Return the (x, y) coordinate for the center point of the cell that contains the specified text.  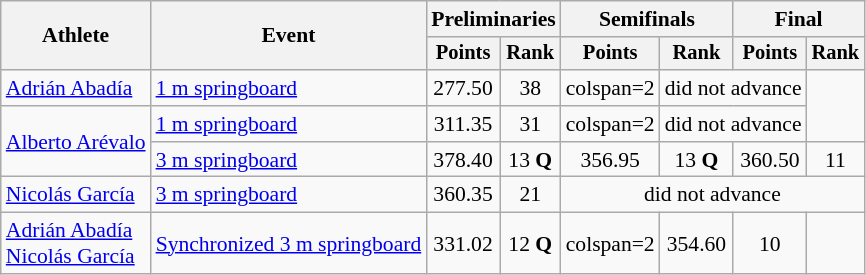
378.40 (463, 160)
Preliminaries (493, 19)
Adrián AbadíaNicolás García (76, 244)
31 (530, 124)
360.50 (770, 160)
12 Q (530, 244)
Adrián Abadía (76, 88)
10 (770, 244)
311.35 (463, 124)
Event (289, 36)
11 (836, 160)
Final (798, 19)
21 (530, 195)
38 (530, 88)
Alberto Arévalo (76, 142)
Semifinals (647, 19)
360.35 (463, 195)
331.02 (463, 244)
354.60 (696, 244)
Athlete (76, 36)
Nicolás García (76, 195)
356.95 (610, 160)
277.50 (463, 88)
Synchronized 3 m springboard (289, 244)
